Provide the (x, y) coordinate of the cell's center where the given text is located.  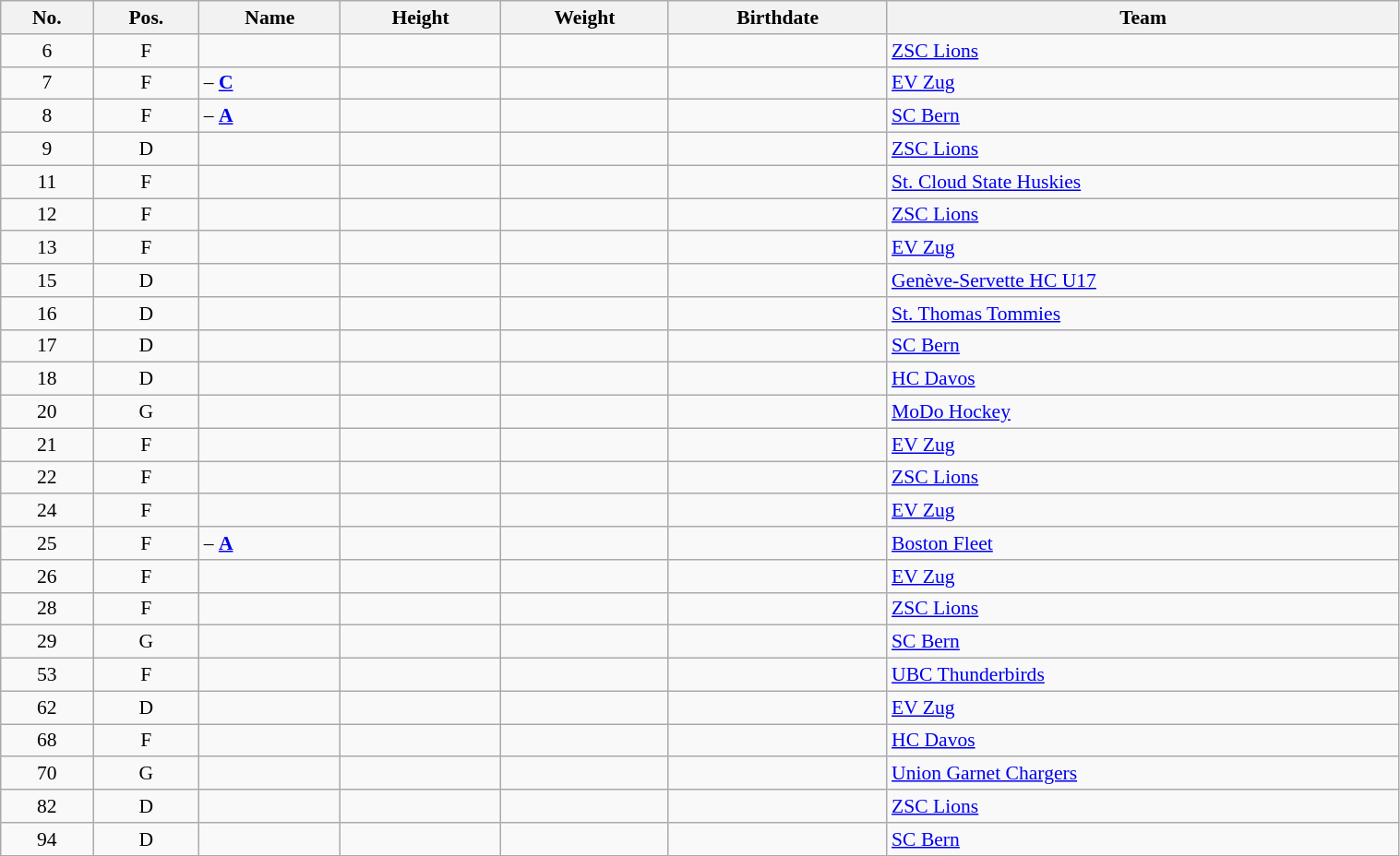
13 (47, 248)
8 (47, 116)
Name (269, 18)
– C (269, 83)
25 (47, 543)
9 (47, 149)
MoDo Hockey (1143, 412)
No. (47, 18)
11 (47, 182)
68 (47, 741)
15 (47, 280)
Union Garnet Chargers (1143, 774)
7 (47, 83)
6 (47, 51)
Weight (584, 18)
UBC Thunderbirds (1143, 675)
St. Cloud State Huskies (1143, 182)
Team (1143, 18)
82 (47, 806)
Pos. (146, 18)
20 (47, 412)
70 (47, 774)
Height (421, 18)
18 (47, 379)
Boston Fleet (1143, 543)
12 (47, 215)
St. Thomas Tommies (1143, 314)
Birthdate (777, 18)
26 (47, 577)
28 (47, 609)
17 (47, 346)
21 (47, 445)
29 (47, 642)
62 (47, 707)
16 (47, 314)
24 (47, 511)
22 (47, 478)
53 (47, 675)
Genève-Servette HC U17 (1143, 280)
94 (47, 839)
